Scan for the cell matching the given text and deliver its (x, y) coordinate at center. 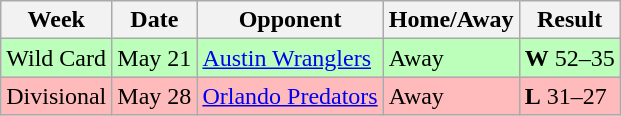
Wild Card (56, 58)
W 52–35 (570, 58)
Orlando Predators (290, 96)
Date (154, 20)
Austin Wranglers (290, 58)
Home/Away (451, 20)
Week (56, 20)
May 28 (154, 96)
Opponent (290, 20)
May 21 (154, 58)
L 31–27 (570, 96)
Result (570, 20)
Divisional (56, 96)
